Output the [X, Y] coordinate of the center of the cell containing the given text.  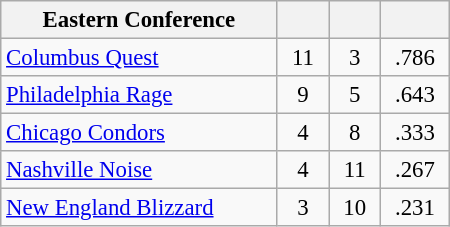
.643 [416, 95]
5 [355, 95]
.231 [416, 208]
8 [355, 133]
Chicago Condors [139, 133]
Columbus Quest [139, 58]
.786 [416, 58]
9 [303, 95]
New England Blizzard [139, 208]
Nashville Noise [139, 170]
.267 [416, 170]
Eastern Conference [139, 20]
Philadelphia Rage [139, 95]
10 [355, 208]
.333 [416, 133]
